Output the [x, y] coordinate of the center of the cell containing the given text.  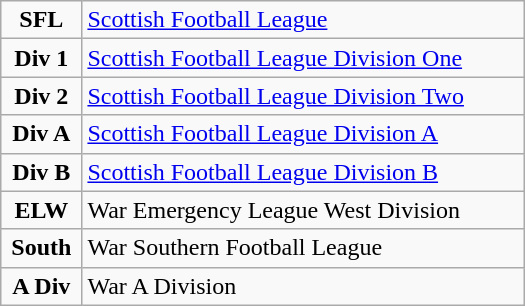
Scottish Football League Division A [303, 134]
Scottish Football League [303, 20]
Div 2 [42, 96]
Div 1 [42, 58]
SFL [42, 20]
Scottish Football League Division One [303, 58]
ELW [42, 210]
Div B [42, 172]
War Emergency League West Division [303, 210]
Div A [42, 134]
Scottish Football League Division B [303, 172]
A Div [42, 286]
Scottish Football League Division Two [303, 96]
War Southern Football League [303, 248]
South [42, 248]
War A Division [303, 286]
